Search for the cell housing the specified text and yield its (x, y) center coordinate. 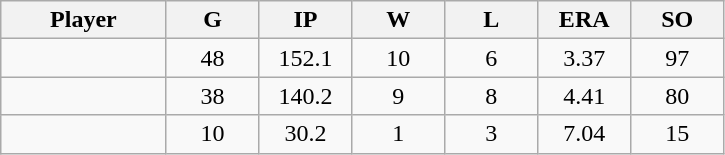
3.37 (584, 58)
4.41 (584, 96)
W (398, 20)
140.2 (306, 96)
ERA (584, 20)
30.2 (306, 134)
6 (492, 58)
9 (398, 96)
15 (678, 134)
SO (678, 20)
L (492, 20)
1 (398, 134)
3 (492, 134)
152.1 (306, 58)
7.04 (584, 134)
8 (492, 96)
80 (678, 96)
Player (84, 20)
IP (306, 20)
97 (678, 58)
G (212, 20)
38 (212, 96)
48 (212, 58)
